Scan for the cell matching the given text and deliver its [x, y] coordinate at center. 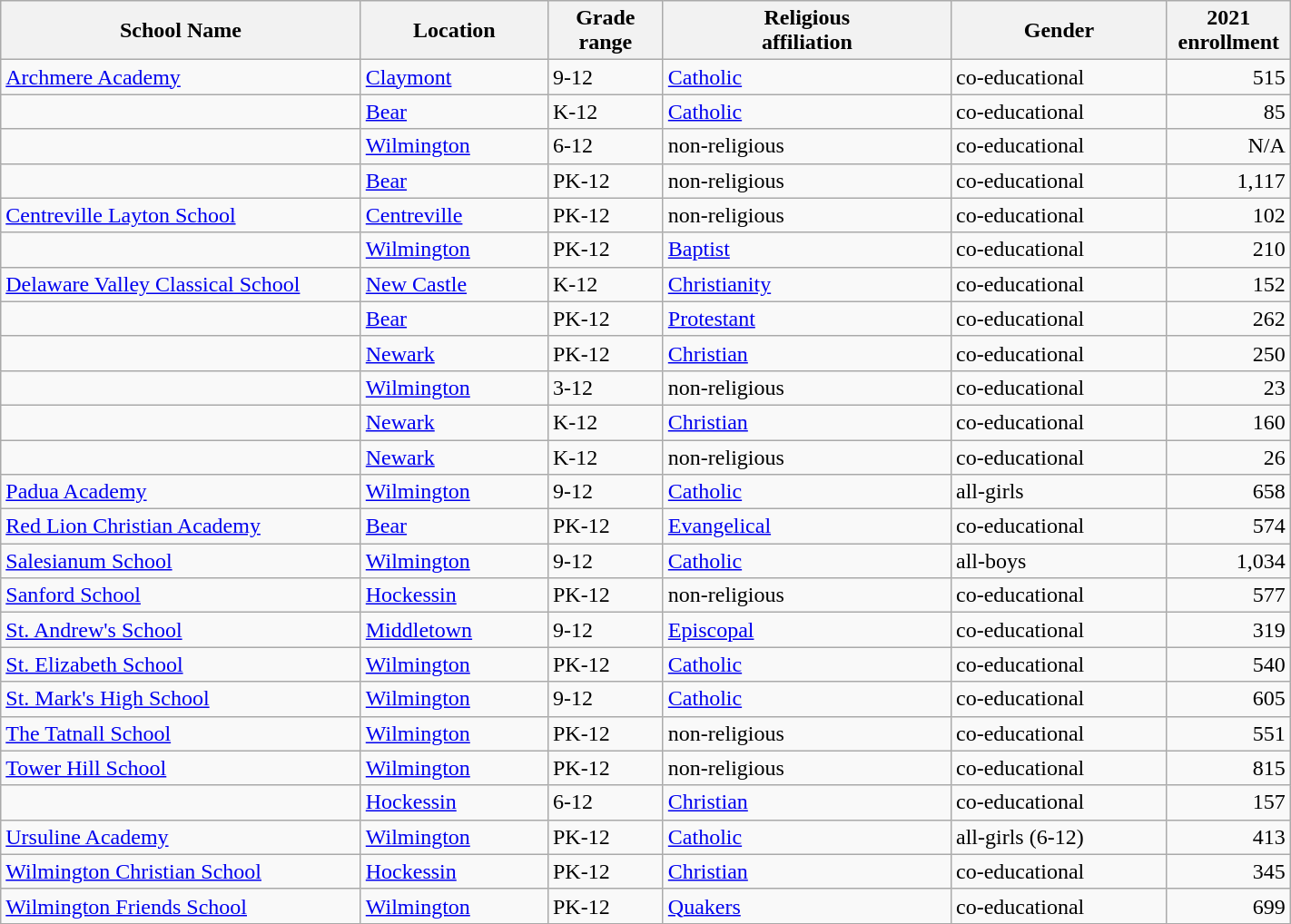
1,034 [1228, 561]
605 [1228, 699]
815 [1228, 768]
540 [1228, 664]
577 [1228, 595]
1,117 [1228, 181]
School Name [181, 31]
26 [1228, 457]
413 [1228, 837]
all-boys [1059, 561]
Tower Hill School [181, 768]
St. Andrew's School [181, 630]
Claymont [454, 77]
Wilmington Christian School [181, 871]
2021enrollment [1228, 31]
3-12 [605, 388]
157 [1228, 802]
Padua Academy [181, 492]
152 [1228, 284]
Christianity [806, 284]
Protestant [806, 319]
574 [1228, 526]
658 [1228, 492]
551 [1228, 733]
Baptist [806, 250]
Delaware Valley Classical School [181, 284]
Quakers [806, 906]
Sanford School [181, 595]
Episcopal [806, 630]
Ursuline Academy [181, 837]
345 [1228, 871]
Red Lion Christian Academy [181, 526]
262 [1228, 319]
Centreville Layton School [181, 215]
The Tatnall School [181, 733]
St. Elizabeth School [181, 664]
Religiousaffiliation [806, 31]
250 [1228, 353]
319 [1228, 630]
102 [1228, 215]
515 [1228, 77]
all-girls (6-12) [1059, 837]
Wilmington Friends School [181, 906]
Evangelical [806, 526]
Location [454, 31]
New Castle [454, 284]
Gender [1059, 31]
Archmere Academy [181, 77]
85 [1228, 112]
160 [1228, 422]
Middletown [454, 630]
23 [1228, 388]
N/A [1228, 146]
all-girls [1059, 492]
St. Mark's High School [181, 699]
Salesianum School [181, 561]
Centreville [454, 215]
699 [1228, 906]
210 [1228, 250]
Graderange [605, 31]
